Pinpoint the cell where the given text exists, returning its [x, y] midpoint coordinate. 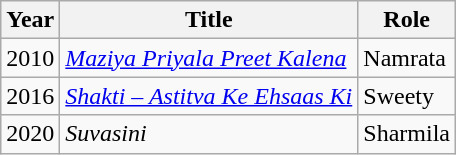
2010 [30, 58]
Namrata [407, 58]
Role [407, 20]
Sharmila [407, 134]
Maziya Priyala Preet Kalena [209, 58]
Sweety [407, 96]
2020 [30, 134]
Shakti – Astitva Ke Ehsaas Ki [209, 96]
Suvasini [209, 134]
Year [30, 20]
2016 [30, 96]
Title [209, 20]
